Detect which cell encompasses the target text, then output its [X, Y] center coordinate. 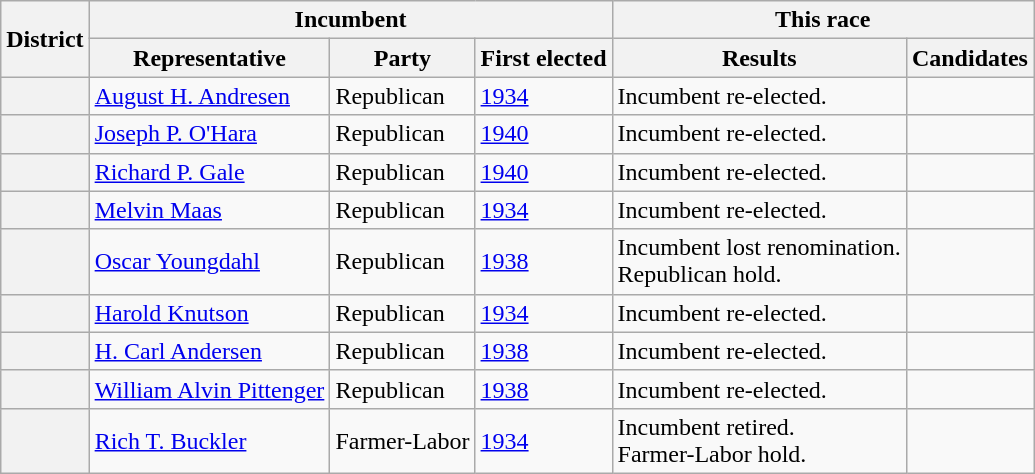
William Alvin Pittenger [210, 389]
District [45, 39]
Party [402, 58]
Incumbent lost renomination.Republican hold. [759, 262]
Melvin Maas [210, 210]
August H. Andresen [210, 96]
Results [759, 58]
Incumbent [350, 20]
Harold Knutson [210, 313]
Richard P. Gale [210, 172]
Oscar Youngdahl [210, 262]
H. Carl Andersen [210, 351]
First elected [544, 58]
Candidates [970, 58]
Rich T. Buckler [210, 440]
This race [822, 20]
Incumbent retired.Farmer-Labor hold. [759, 440]
Joseph P. O'Hara [210, 134]
Representative [210, 58]
Farmer-Labor [402, 440]
